Return [X, Y] of the center of cell containing provided text 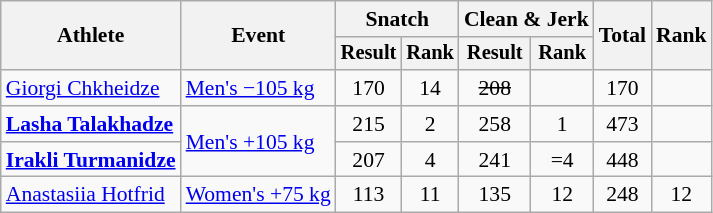
11 [430, 195]
135 [495, 195]
448 [622, 160]
Women's +75 kg [258, 195]
Irakli Turmanidze [91, 160]
=4 [562, 160]
Clean & Jerk [526, 19]
4 [430, 160]
258 [495, 124]
113 [369, 195]
207 [369, 160]
208 [495, 88]
Event [258, 36]
Snatch [398, 19]
1 [562, 124]
Total [622, 36]
2 [430, 124]
Athlete [91, 36]
Anastasiia Hotfrid [91, 195]
Lasha Talakhadze [91, 124]
14 [430, 88]
473 [622, 124]
Men's +105 kg [258, 142]
215 [369, 124]
Men's −105 kg [258, 88]
241 [495, 160]
248 [622, 195]
Giorgi Chkheidze [91, 88]
